Detect which cell encompasses the target text, then output its (X, Y) center coordinate. 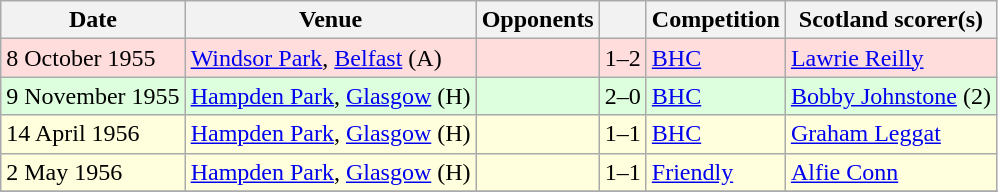
Bobby Johnstone (2) (890, 96)
Windsor Park, Belfast (A) (330, 58)
Graham Leggat (890, 134)
1–2 (622, 58)
Venue (330, 20)
Alfie Conn (890, 172)
Lawrie Reilly (890, 58)
Friendly (716, 172)
9 November 1955 (93, 96)
Scotland scorer(s) (890, 20)
Opponents (538, 20)
8 October 1955 (93, 58)
Date (93, 20)
14 April 1956 (93, 134)
Competition (716, 20)
2–0 (622, 96)
2 May 1956 (93, 172)
